Return (x, y) of the center of cell containing provided text 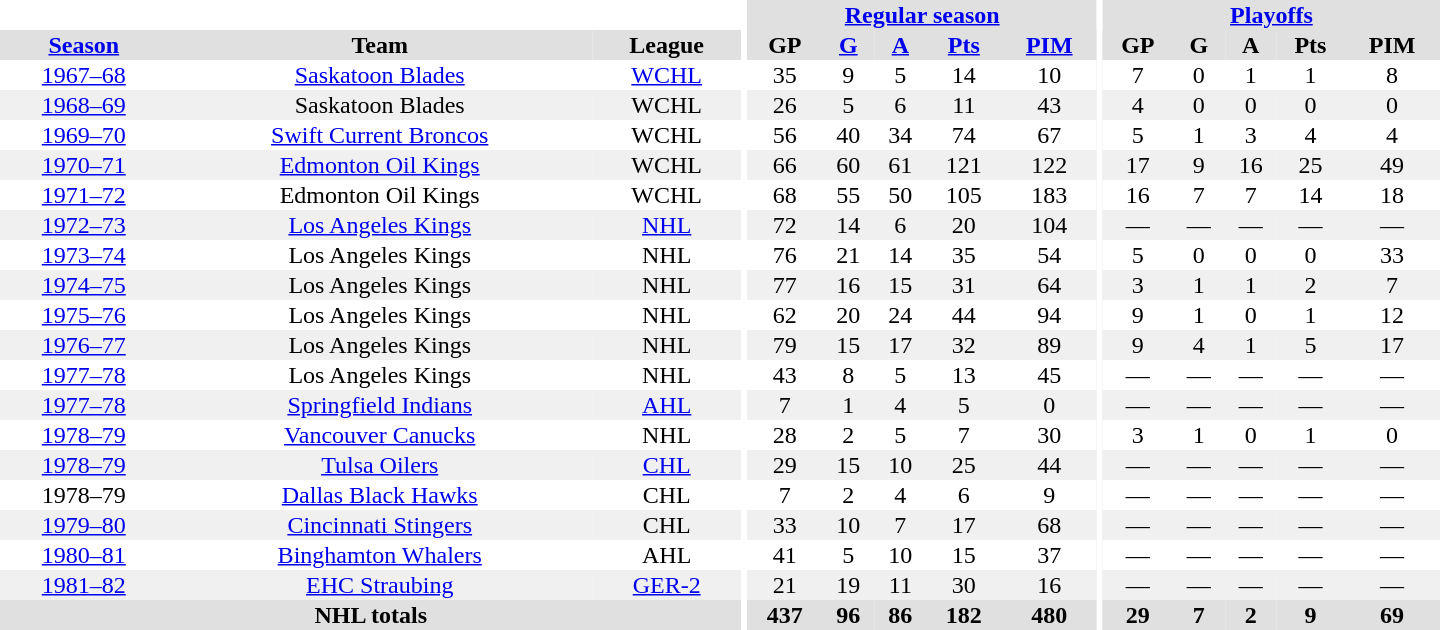
Dallas Black Hawks (380, 495)
Tulsa Oilers (380, 465)
19 (848, 585)
86 (900, 615)
1971–72 (84, 195)
45 (1049, 375)
Springfield Indians (380, 405)
183 (1049, 195)
41 (784, 555)
64 (1049, 285)
77 (784, 285)
96 (848, 615)
61 (900, 165)
1976–77 (84, 345)
Season (84, 45)
Playoffs (1272, 15)
1970–71 (84, 165)
24 (900, 315)
Regular season (922, 15)
94 (1049, 315)
72 (784, 225)
62 (784, 315)
League (667, 45)
104 (1049, 225)
49 (1392, 165)
55 (848, 195)
66 (784, 165)
34 (900, 135)
26 (784, 105)
1981–82 (84, 585)
76 (784, 255)
1967–68 (84, 75)
50 (900, 195)
Vancouver Canucks (380, 435)
1975–76 (84, 315)
1969–70 (84, 135)
121 (964, 165)
NHL totals (370, 615)
40 (848, 135)
1972–73 (84, 225)
12 (1392, 315)
105 (964, 195)
122 (1049, 165)
32 (964, 345)
1968–69 (84, 105)
GER-2 (667, 585)
89 (1049, 345)
480 (1049, 615)
18 (1392, 195)
79 (784, 345)
69 (1392, 615)
1980–81 (84, 555)
56 (784, 135)
Team (380, 45)
182 (964, 615)
EHC Straubing (380, 585)
13 (964, 375)
1973–74 (84, 255)
Swift Current Broncos (380, 135)
28 (784, 435)
60 (848, 165)
437 (784, 615)
Cincinnati Stingers (380, 525)
54 (1049, 255)
1974–75 (84, 285)
74 (964, 135)
Binghamton Whalers (380, 555)
31 (964, 285)
37 (1049, 555)
1979–80 (84, 525)
67 (1049, 135)
